Determine the [x, y] coordinate at the center of the cell enclosing the given text.  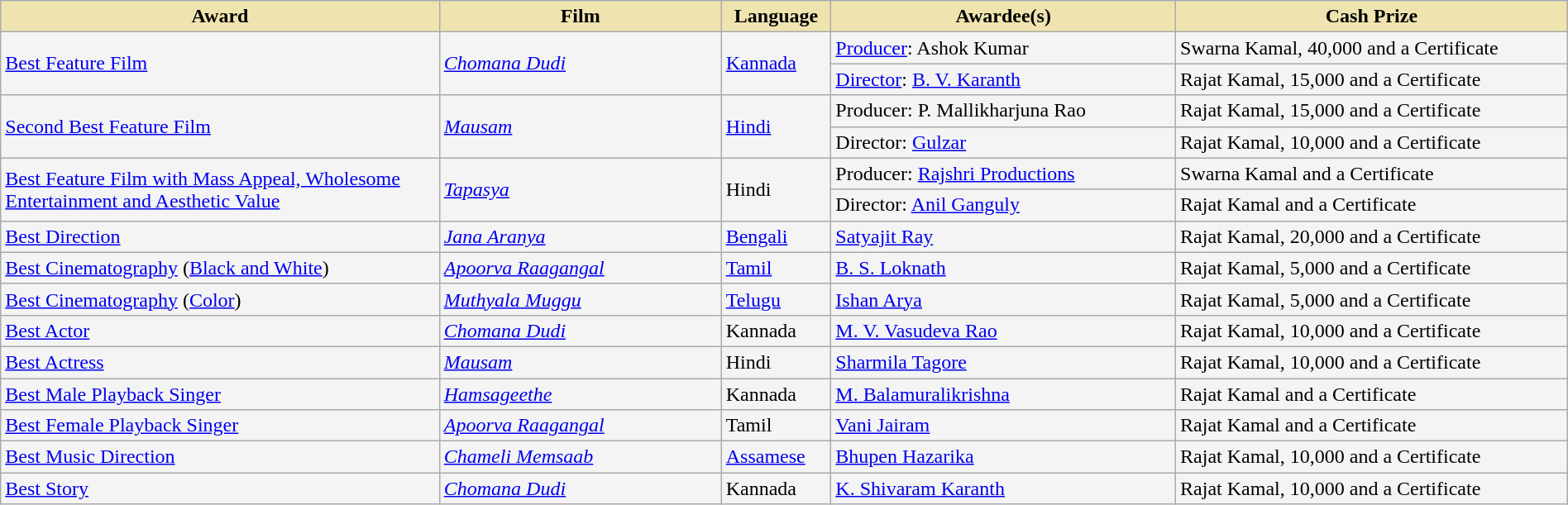
Awardee(s) [1004, 17]
Best Story [220, 488]
B. S. Loknath [1004, 268]
Best Actor [220, 331]
Best Cinematography (Color) [220, 299]
Vani Jairam [1004, 426]
Best Feature Film with Mass Appeal, Wholesome Entertainment and Aesthetic Value [220, 189]
Muthyala Muggu [581, 299]
Jana Aranya [581, 236]
Producer: P. Mallikharjuna Rao [1004, 111]
Bhupen Hazarika [1004, 457]
Producer: Rajshri Productions [1004, 174]
M. Balamuralikrishna [1004, 394]
Cash Prize [1372, 17]
Best Male Playback Singer [220, 394]
Best Direction [220, 236]
Swarna Kamal and a Certificate [1372, 174]
Film [581, 17]
Language [776, 17]
K. Shivaram Karanth [1004, 488]
Hamsageethe [581, 394]
Best Actress [220, 362]
Sharmila Tagore [1004, 362]
Telugu [776, 299]
M. V. Vasudeva Rao [1004, 331]
Best Music Direction [220, 457]
Director: B. V. Karanth [1004, 79]
Rajat Kamal, 20,000 and a Certificate [1372, 236]
Swarna Kamal, 40,000 and a Certificate [1372, 48]
Assamese [776, 457]
Second Best Feature Film [220, 126]
Bengali [776, 236]
Best Feature Film [220, 64]
Director: Gulzar [1004, 142]
Best Cinematography (Black and White) [220, 268]
Best Female Playback Singer [220, 426]
Ishan Arya [1004, 299]
Director: Anil Ganguly [1004, 205]
Satyajit Ray [1004, 236]
Tapasya [581, 189]
Award [220, 17]
Producer: Ashok Kumar [1004, 48]
Chameli Memsaab [581, 457]
